Determine the [x, y] coordinate at the center of the cell enclosing the given text.  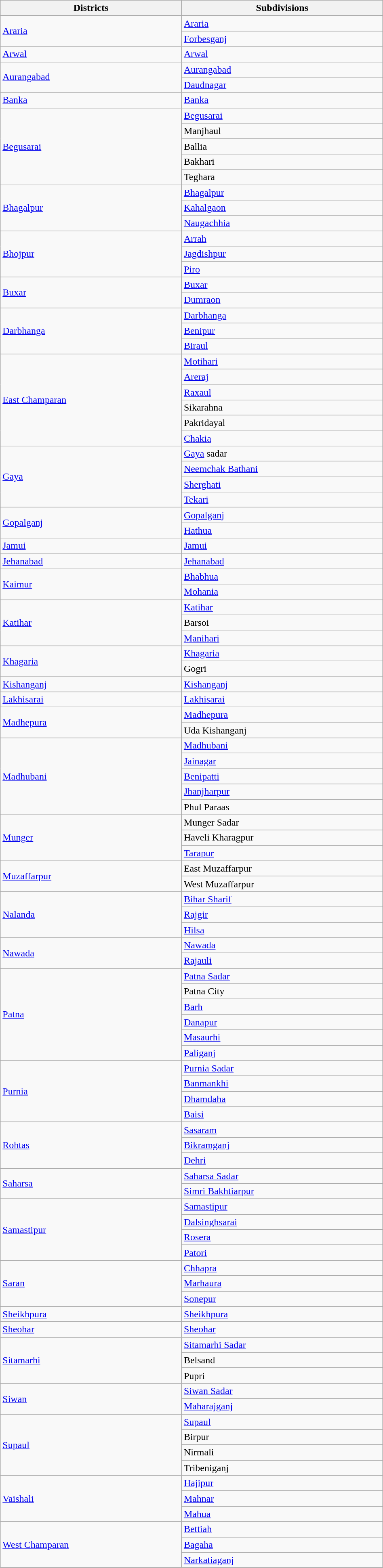
Neemchak Bathani [282, 469]
Forbesganj [282, 39]
Hathua [282, 530]
Munger Sadar [282, 822]
Sikarahna [282, 407]
Patna Sadar [282, 976]
Uda Kishanganj [282, 730]
Belsand [282, 1360]
Tribeniganj [282, 1468]
Piro [282, 269]
Teghara [282, 177]
East Muzaffarpur [282, 868]
Paliganj [282, 1053]
Dhamdaha [282, 1099]
Tarapur [282, 853]
Baisi [282, 1114]
Areraj [282, 377]
Dehri [282, 1160]
Sherghati [282, 484]
Narkatiaganj [282, 1560]
Hilsa [282, 930]
Saharsa Sadar [282, 1176]
Munger [91, 838]
Gaya sadar [282, 454]
Mahnar [282, 1499]
Jhanjharpur [282, 792]
Banmankhi [282, 1084]
Bakhari [282, 161]
Rosera [282, 1237]
Purnia [91, 1091]
Gaya [91, 477]
Bikramganj [282, 1145]
Motihari [282, 361]
Sitamarhi [91, 1360]
Masaurhi [282, 1038]
Bagaha [282, 1545]
Pakridayal [282, 423]
Danapur [282, 1022]
Kaimur [91, 584]
Raxaul [282, 392]
Biraul [282, 346]
Bhojpur [91, 254]
Patna [91, 1015]
Sasaram [282, 1130]
Dalsinghsarai [282, 1222]
Mahua [282, 1514]
Arrah [282, 239]
Benipur [282, 331]
East Champaran [91, 400]
Patna City [282, 992]
Districts [91, 8]
Kahalgaon [282, 208]
West Muzaffarpur [282, 884]
Barsoi [282, 623]
Jagdishpur [282, 254]
Simri Bakhtiarpur [282, 1191]
Dumraon [282, 300]
Saran [91, 1283]
Hajipur [282, 1483]
Barh [282, 1007]
Bettiah [282, 1529]
Gogri [282, 669]
Birpur [282, 1437]
Bihar Sharif [282, 899]
Daudnagar [282, 85]
Nirmali [282, 1453]
Patori [282, 1253]
West Champaran [91, 1545]
Purnia Sadar [282, 1068]
Sitamarhi Sadar [282, 1345]
Siwan [91, 1398]
Benipatti [282, 776]
Maharajganj [282, 1406]
Nalanda [91, 914]
Naugachhia [282, 223]
Manihari [282, 638]
Subdivisions [282, 8]
Haveli Kharagpur [282, 838]
Rajgir [282, 914]
Bhabhua [282, 576]
Marhaura [282, 1283]
Vaishali [91, 1499]
Chakia [282, 438]
Muzaffarpur [91, 876]
Siwan Sadar [282, 1391]
Sonepur [282, 1299]
Chhapra [282, 1268]
Pupri [282, 1375]
Tekari [282, 500]
Phul Paraas [282, 807]
Saharsa [91, 1184]
Jainagar [282, 761]
Manjhaul [282, 131]
Ballia [282, 146]
Rajauli [282, 961]
Mohania [282, 592]
Rohtas [91, 1145]
